Pinpoint the cell where the given text exists, returning its [X, Y] midpoint coordinate. 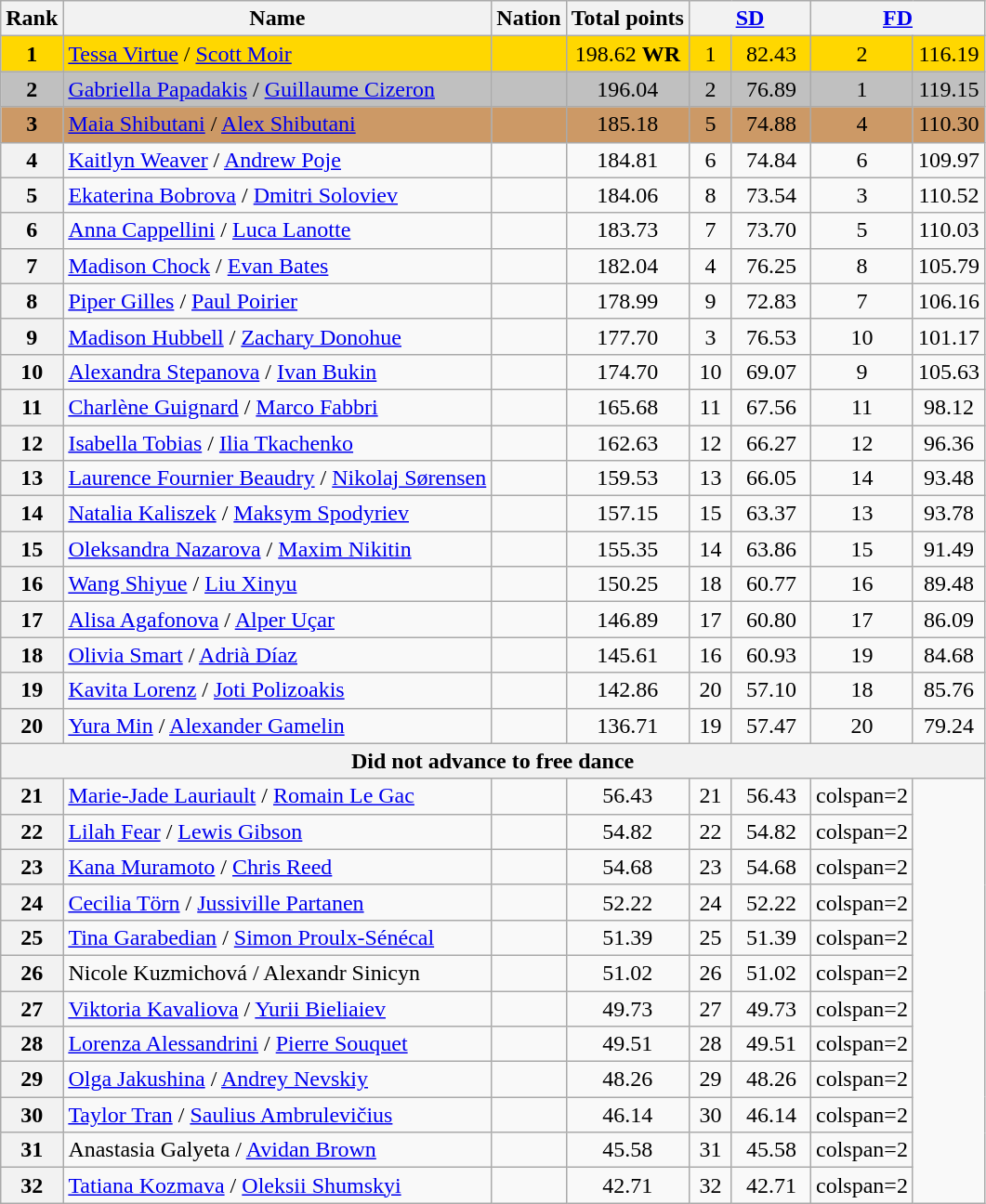
142.86 [627, 690]
110.52 [948, 195]
105.79 [948, 266]
Ekaterina Bobrova / Dmitri Soloviev [277, 195]
89.48 [948, 584]
184.06 [627, 195]
Rank [32, 19]
Yura Min / Alexander Gamelin [277, 726]
Isabella Tobias / Ilia Tkachenko [277, 443]
150.25 [627, 584]
Anna Cappellini / Luca Lanotte [277, 230]
69.07 [771, 372]
Piper Gilles / Paul Poirier [277, 301]
66.05 [771, 478]
Tessa Virtue / Scott Moir [277, 54]
Lilah Fear / Lewis Gibson [277, 831]
Oleksandra Nazarova / Maxim Nikitin [277, 549]
85.76 [948, 690]
174.70 [627, 372]
Tatiana Kozmava / Oleksii Shumskyi [277, 1185]
SD [749, 19]
157.15 [627, 514]
196.04 [627, 89]
93.48 [948, 478]
110.30 [948, 124]
Kavita Lorenz / Joti Polizoakis [277, 690]
Alisa Agafonova / Alper Uçar [277, 620]
Madison Hubbell / Zachary Donohue [277, 336]
74.84 [771, 160]
73.54 [771, 195]
Anastasia Galyeta / Avidan Brown [277, 1150]
63.37 [771, 514]
76.53 [771, 336]
67.56 [771, 407]
Taylor Tran / Saulius Ambrulevičius [277, 1115]
Natalia Kaliszek / Maksym Spodyriev [277, 514]
Wang Shiyue / Liu Xinyu [277, 584]
159.53 [627, 478]
84.68 [948, 655]
182.04 [627, 266]
60.77 [771, 584]
Madison Chock / Evan Bates [277, 266]
66.27 [771, 443]
136.71 [627, 726]
60.93 [771, 655]
106.16 [948, 301]
Alexandra Stepanova / Ivan Bukin [277, 372]
177.70 [627, 336]
185.18 [627, 124]
72.83 [771, 301]
145.61 [627, 655]
Olga Jakushina / Andrey Nevskiy [277, 1080]
162.63 [627, 443]
79.24 [948, 726]
116.19 [948, 54]
98.12 [948, 407]
Nation [529, 19]
96.36 [948, 443]
Total points [627, 19]
Gabriella Papadakis / Guillaume Cizeron [277, 89]
91.49 [948, 549]
Lorenza Alessandrini / Pierre Souquet [277, 1044]
Maia Shibutani / Alex Shibutani [277, 124]
73.70 [771, 230]
82.43 [771, 54]
Marie-Jade Lauriault / Romain Le Gac [277, 796]
76.89 [771, 89]
Kaitlyn Weaver / Andrew Poje [277, 160]
57.10 [771, 690]
Name [277, 19]
Kana Muramoto / Chris Reed [277, 867]
FD [898, 19]
76.25 [771, 266]
74.88 [771, 124]
Nicole Kuzmichová / Alexandr Sinicyn [277, 973]
109.97 [948, 160]
146.89 [627, 620]
93.78 [948, 514]
Tina Garabedian / Simon Proulx-Sénécal [277, 937]
165.68 [627, 407]
Olivia Smart / Adrià Díaz [277, 655]
101.17 [948, 336]
183.73 [627, 230]
Cecilia Törn / Jussiville Partanen [277, 902]
Did not advance to free dance [493, 761]
Viktoria Kavaliova / Yurii Bieliaiev [277, 1008]
119.15 [948, 89]
63.86 [771, 549]
Laurence Fournier Beaudry / Nikolaj Sørensen [277, 478]
184.81 [627, 160]
110.03 [948, 230]
105.63 [948, 372]
57.47 [771, 726]
60.80 [771, 620]
Charlène Guignard / Marco Fabbri [277, 407]
155.35 [627, 549]
178.99 [627, 301]
198.62 WR [627, 54]
86.09 [948, 620]
